Capture the cell that displays the provided text and extract its (X, Y) central coordinate. 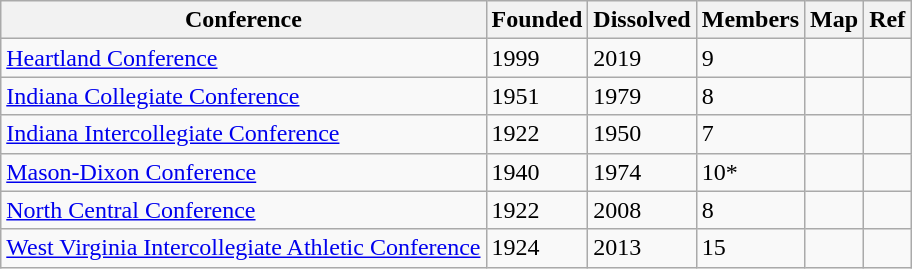
Founded (537, 20)
1999 (537, 58)
Indiana Intercollegiate Conference (244, 134)
Dissolved (642, 20)
North Central Conference (244, 210)
2019 (642, 58)
Ref (888, 20)
2008 (642, 210)
1979 (642, 96)
10* (750, 172)
Heartland Conference (244, 58)
1950 (642, 134)
7 (750, 134)
15 (750, 248)
9 (750, 58)
1940 (537, 172)
Map (834, 20)
2013 (642, 248)
1951 (537, 96)
1924 (537, 248)
Mason-Dixon Conference (244, 172)
Members (750, 20)
Conference (244, 20)
1974 (642, 172)
West Virginia Intercollegiate Athletic Conference (244, 248)
Indiana Collegiate Conference (244, 96)
